Return the (x, y) coordinate for the center point of the cell that contains the specified text.  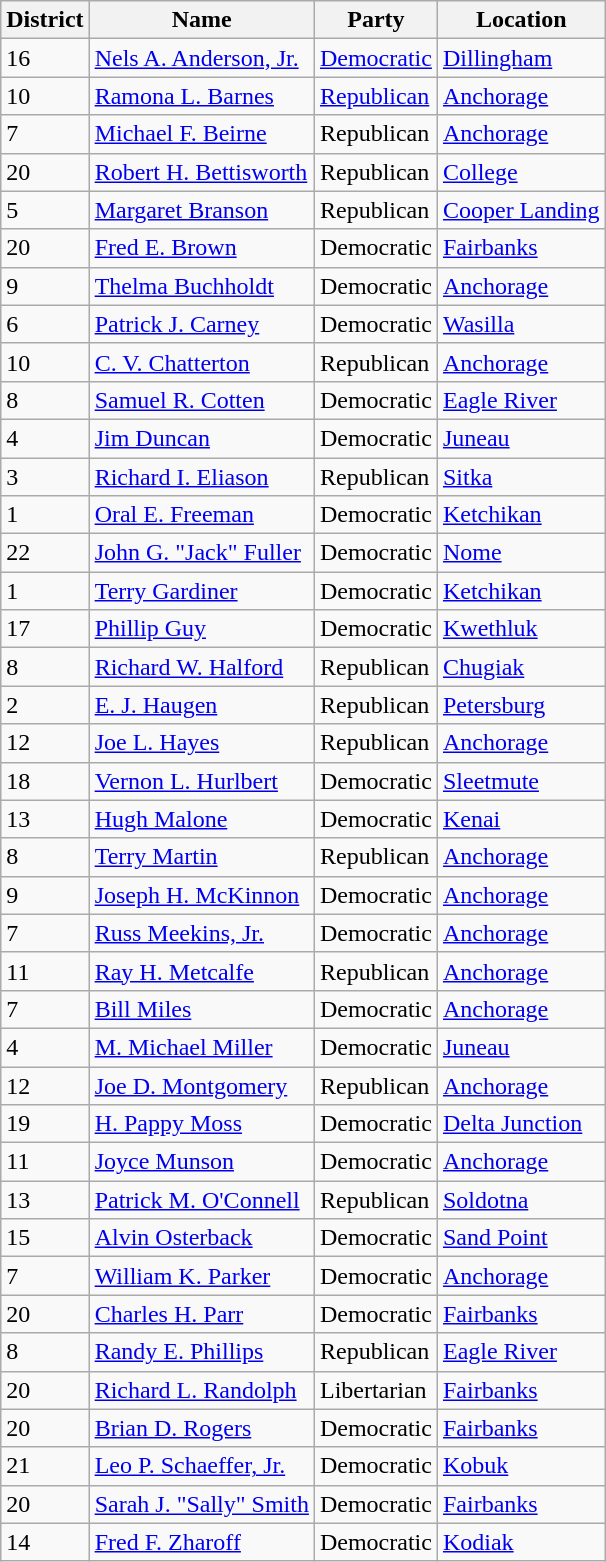
Fred E. Brown (202, 248)
Terry Martin (202, 857)
Sitka (521, 477)
Nels A. Anderson, Jr. (202, 58)
Ramona L. Barnes (202, 96)
18 (45, 781)
Thelma Buchholdt (202, 286)
William K. Parker (202, 1276)
Party (376, 20)
Joe L. Hayes (202, 743)
Hugh Malone (202, 819)
Michael F. Beirne (202, 134)
Sarah J. "Sally" Smith (202, 1504)
Dillingham (521, 58)
22 (45, 553)
Alvin Osterback (202, 1238)
Charles H. Parr (202, 1314)
Patrick J. Carney (202, 324)
19 (45, 1124)
Soldotna (521, 1200)
Libertarian (376, 1390)
Cooper Landing (521, 210)
16 (45, 58)
3 (45, 477)
Brian D. Rogers (202, 1428)
Leo P. Schaeffer, Jr. (202, 1466)
21 (45, 1466)
Nome (521, 553)
Bill Miles (202, 1009)
14 (45, 1542)
Kodiak (521, 1542)
Robert H. Bettisworth (202, 172)
Margaret Branson (202, 210)
C. V. Chatterton (202, 362)
2 (45, 705)
Samuel R. Cotten (202, 400)
Petersburg (521, 705)
Randy E. Phillips (202, 1352)
Joe D. Montgomery (202, 1085)
Kenai (521, 819)
M. Michael Miller (202, 1047)
Delta Junction (521, 1124)
Sand Point (521, 1238)
Sleetmute (521, 781)
5 (45, 210)
Ray H. Metcalfe (202, 971)
Richard W. Halford (202, 667)
District (45, 20)
E. J. Haugen (202, 705)
Richard L. Randolph (202, 1390)
Kobuk (521, 1466)
Chugiak (521, 667)
Jim Duncan (202, 438)
Patrick M. O'Connell (202, 1200)
Vernon L. Hurlbert (202, 781)
Phillip Guy (202, 629)
Name (202, 20)
John G. "Jack" Fuller (202, 553)
6 (45, 324)
Fred F. Zharoff (202, 1542)
Joyce Munson (202, 1162)
Russ Meekins, Jr. (202, 933)
Wasilla (521, 324)
College (521, 172)
H. Pappy Moss (202, 1124)
Location (521, 20)
Oral E. Freeman (202, 515)
Richard I. Eliason (202, 477)
Joseph H. McKinnon (202, 895)
15 (45, 1238)
Terry Gardiner (202, 591)
17 (45, 629)
Kwethluk (521, 629)
